Detect which cell encompasses the target text, then output its (X, Y) center coordinate. 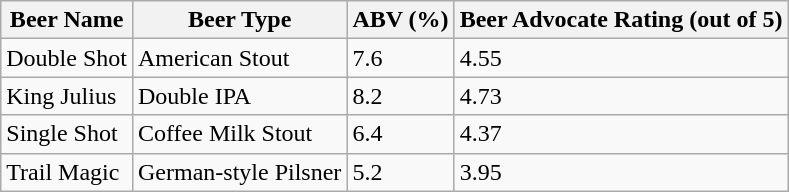
Double Shot (67, 58)
American Stout (239, 58)
Beer Advocate Rating (out of 5) (621, 20)
4.55 (621, 58)
5.2 (400, 172)
4.37 (621, 134)
Double IPA (239, 96)
3.95 (621, 172)
Beer Name (67, 20)
Trail Magic (67, 172)
ABV (%) (400, 20)
Single Shot (67, 134)
4.73 (621, 96)
King Julius (67, 96)
7.6 (400, 58)
Beer Type (239, 20)
German-style Pilsner (239, 172)
6.4 (400, 134)
Coffee Milk Stout (239, 134)
8.2 (400, 96)
